Search for the cell housing the specified text and yield its (x, y) center coordinate. 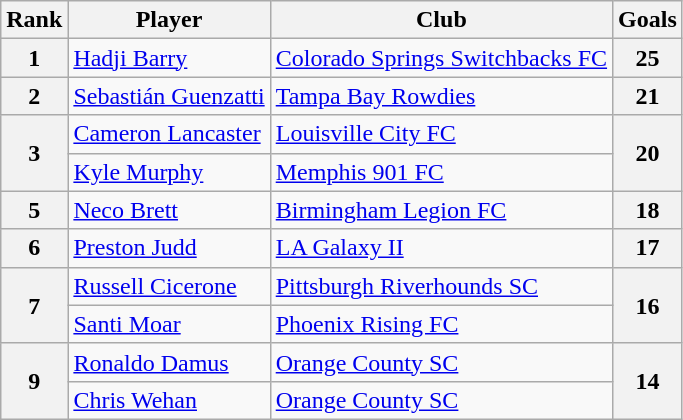
20 (648, 153)
9 (34, 381)
Tampa Bay Rowdies (441, 96)
21 (648, 96)
2 (34, 96)
Preston Judd (169, 248)
Pittsburgh Riverhounds SC (441, 286)
LA Galaxy II (441, 248)
5 (34, 210)
6 (34, 248)
Birmingham Legion FC (441, 210)
Neco Brett (169, 210)
14 (648, 381)
Colorado Springs Switchbacks FC (441, 58)
17 (648, 248)
Kyle Murphy (169, 172)
Santi Moar (169, 324)
Louisville City FC (441, 134)
Cameron Lancaster (169, 134)
Rank (34, 20)
1 (34, 58)
18 (648, 210)
Sebastián Guenzatti (169, 96)
Russell Cicerone (169, 286)
Ronaldo Damus (169, 362)
Hadji Barry (169, 58)
Club (441, 20)
3 (34, 153)
Player (169, 20)
Phoenix Rising FC (441, 324)
Goals (648, 20)
25 (648, 58)
7 (34, 305)
Chris Wehan (169, 400)
16 (648, 305)
Memphis 901 FC (441, 172)
